Extract the [X, Y] coordinate from the center of the cell holding the provided text.  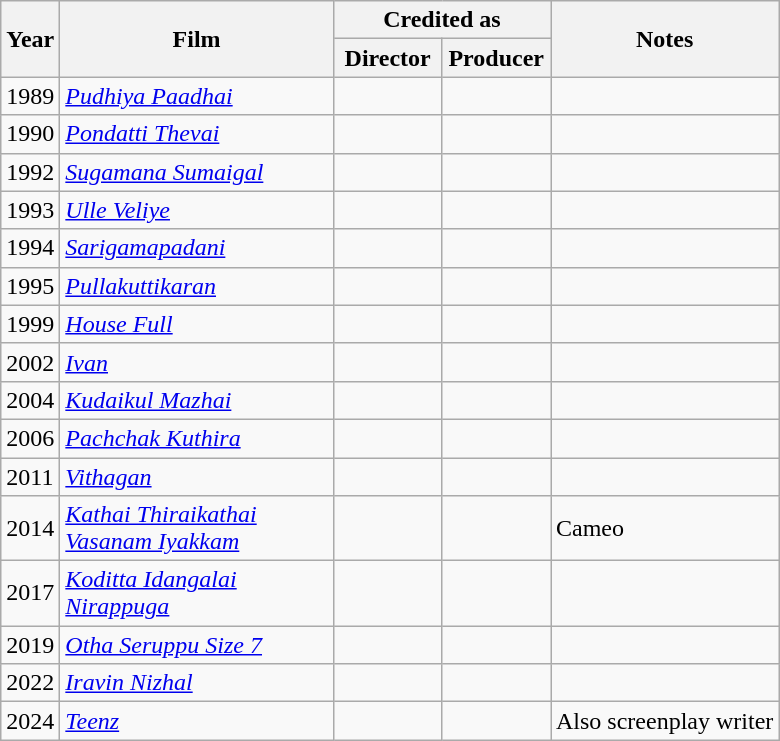
Cameo [664, 528]
1995 [30, 286]
Kathai Thiraikathai Vasanam Iyakkam [197, 528]
Otha Seruppu Size 7 [197, 645]
Pachchak Kuthira [197, 438]
1990 [30, 134]
1999 [30, 324]
Pudhiya Paadhai [197, 96]
2006 [30, 438]
1993 [30, 210]
Director [388, 58]
2002 [30, 362]
2004 [30, 400]
Kudaikul Mazhai [197, 400]
Iravin Nizhal [197, 683]
2014 [30, 528]
Film [197, 39]
Pullakuttikaran [197, 286]
Notes [664, 39]
House Full [197, 324]
2017 [30, 594]
2022 [30, 683]
2024 [30, 721]
1989 [30, 96]
Producer [496, 58]
Vithagan [197, 477]
Credited as [442, 20]
Ulle Veliye [197, 210]
Sarigamapadani [197, 248]
Koditta Idangalai Nirappuga [197, 594]
2011 [30, 477]
Ivan [197, 362]
Also screenplay writer [664, 721]
Pondatti Thevai [197, 134]
2019 [30, 645]
Teenz [197, 721]
Year [30, 39]
Sugamana Sumaigal [197, 172]
1992 [30, 172]
1994 [30, 248]
